Locate the cell with the specified text and output its (x, y) center coordinate. 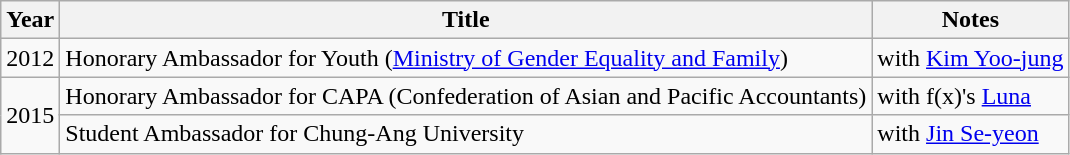
Honorary Ambassador for Youth (Ministry of Gender Equality and Family) (466, 58)
Year (30, 20)
Honorary Ambassador for CAPA (Confederation of Asian and Pacific Accountants) (466, 96)
Title (466, 20)
with f(x)'s Luna (970, 96)
with Jin Se-yeon (970, 134)
2015 (30, 115)
Notes (970, 20)
with Kim Yoo-jung (970, 58)
2012 (30, 58)
Student Ambassador for Chung-Ang University (466, 134)
